Detect which cell encompasses the target text, then output its (X, Y) center coordinate. 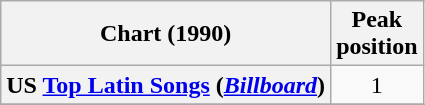
1 (377, 85)
US Top Latin Songs (Billboard) (166, 85)
Chart (1990) (166, 34)
Peakposition (377, 34)
